From the cell containing the given text, extract its center point as (X, Y) coordinate. 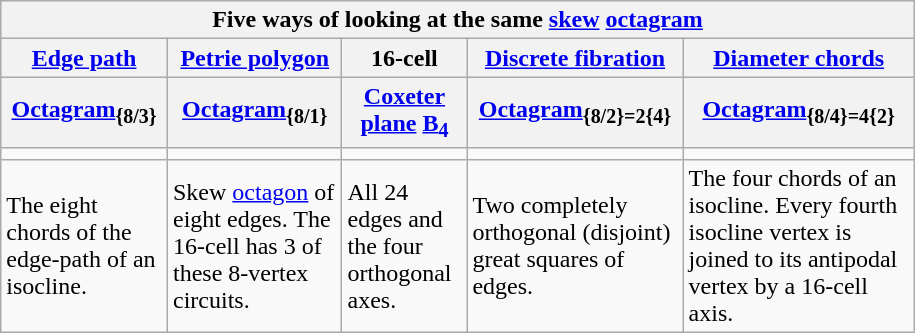
The four chords of an isocline. Every fourth isocline vertex is joined to its antipodal vertex by a 16-cell axis. (798, 246)
Discrete fibration (575, 58)
Diameter chords (798, 58)
16-cell (404, 58)
Octagram{8/2}=2{4} (575, 112)
All 24 edges and the four orthogonal axes. (404, 246)
Five ways of looking at the same skew octagram (458, 20)
Edge path (84, 58)
Two completely orthogonal (disjoint) great squares of edges. (575, 246)
Octagram{8/3} (84, 112)
Coxeter plane B4 (404, 112)
The eight chords of the edge-path of an isocline. (84, 246)
Octagram{8/1} (254, 112)
Skew octagon of eight edges. The 16-cell has 3 of these 8-vertex circuits. (254, 246)
Petrie polygon (254, 58)
Octagram{8/4}=4{2} (798, 112)
